Determine the [x, y] coordinate at the center of the cell enclosing the given text.  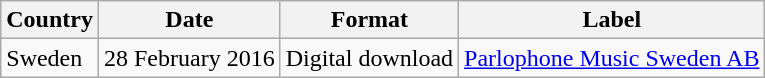
Format [369, 20]
Sweden [50, 58]
Parlophone Music Sweden AB [612, 58]
Date [189, 20]
Digital download [369, 58]
Label [612, 20]
Country [50, 20]
28 February 2016 [189, 58]
